Return (X, Y) of the center of cell containing provided text 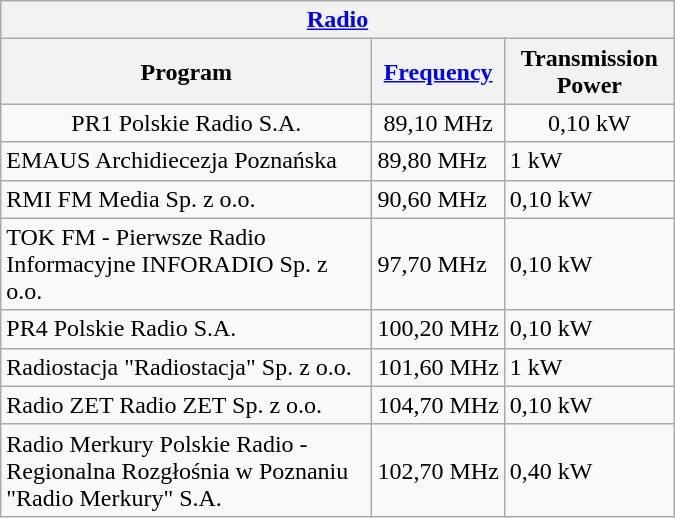
Radio Merkury Polskie Radio - Regionalna Rozgłośnia w Poznaniu "Radio Merkury" S.A. (186, 470)
89,80 MHz (438, 161)
0,40 kW (589, 470)
Program (186, 72)
Transmission Power (589, 72)
Radio ZET Radio ZET Sp. z o.o. (186, 405)
101,60 MHz (438, 367)
PR4 Polskie Radio S.A. (186, 329)
EMAUS Archidiecezja Poznańska (186, 161)
Frequency (438, 72)
89,10 MHz (438, 123)
90,60 MHz (438, 199)
PR1 Polskie Radio S.A. (186, 123)
100,20 MHz (438, 329)
Radio (338, 20)
104,70 MHz (438, 405)
97,70 MHz (438, 264)
RMI FM Media Sp. z o.o. (186, 199)
Radiostacja "Radiostacja" Sp. z o.o. (186, 367)
TOK FM - Pierwsze Radio Informacyjne INFORADIO Sp. z o.o. (186, 264)
102,70 MHz (438, 470)
